Provide the (x, y) coordinate of the cell's center where the given text is located.  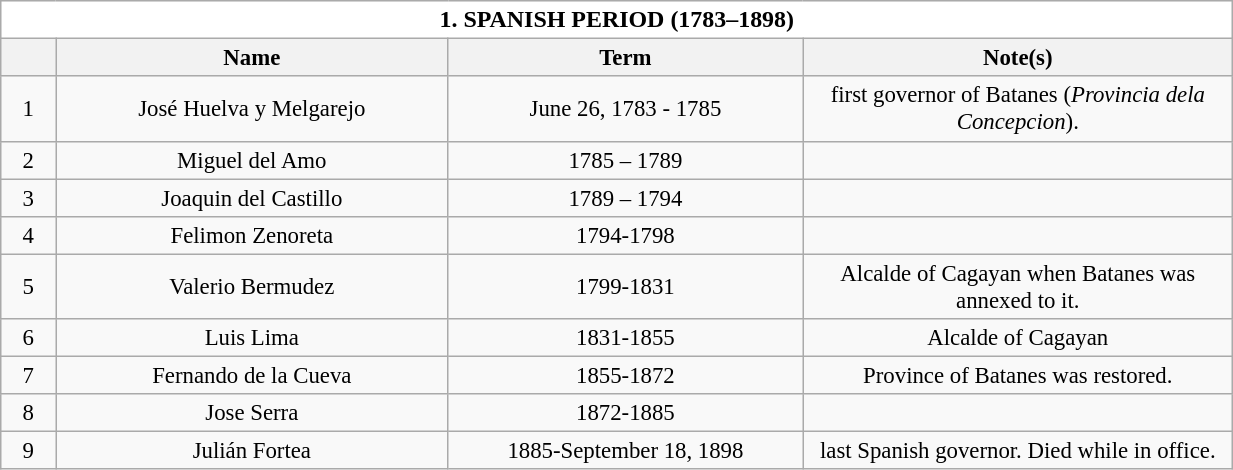
José Huelva y Melgarejo (252, 110)
3 (28, 198)
Alcalde of Cagayan (1018, 338)
first governor of Batanes (Provincia dela Concepcion). (1018, 110)
Miguel del Amo (252, 160)
Alcalde of Cagayan when Batanes was annexed to it. (1018, 286)
Fernando de la Cueva (252, 375)
Julián Fortea (252, 450)
June 26, 1783 - 1785 (626, 110)
1785 – 1789 (626, 160)
9 (28, 450)
last Spanish governor. Died while in office. (1018, 450)
Name (252, 58)
1799-1831 (626, 286)
1. SPANISH PERIOD (1783–1898) (617, 20)
5 (28, 286)
Province of Batanes was restored. (1018, 375)
6 (28, 338)
4 (28, 235)
1885-September 18, 1898 (626, 450)
1872-1885 (626, 413)
1831-1855 (626, 338)
7 (28, 375)
Jose Serra (252, 413)
Joaquin del Castillo (252, 198)
Felimon Zenoreta (252, 235)
1 (28, 110)
8 (28, 413)
Term (626, 58)
1855-1872 (626, 375)
2 (28, 160)
Note(s) (1018, 58)
Valerio Bermudez (252, 286)
Luis Lima (252, 338)
1794-1798 (626, 235)
1789 – 1794 (626, 198)
